Identify which cell holds the provided text, then report its (x, y) central coordinate. 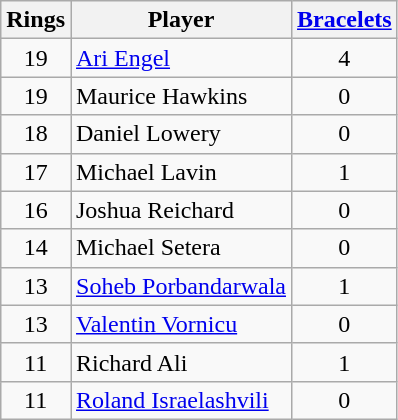
Rings (36, 20)
Roland Israelashvili (180, 400)
18 (36, 134)
Daniel Lowery (180, 134)
4 (345, 58)
Joshua Reichard (180, 210)
17 (36, 172)
Bracelets (345, 20)
16 (36, 210)
Soheb Porbandarwala (180, 286)
Maurice Hawkins (180, 96)
Michael Setera (180, 248)
Player (180, 20)
Ari Engel (180, 58)
Valentin Vornicu (180, 324)
14 (36, 248)
Richard Ali (180, 362)
Michael Lavin (180, 172)
